Locate the cell with the specified text and output its (X, Y) center coordinate. 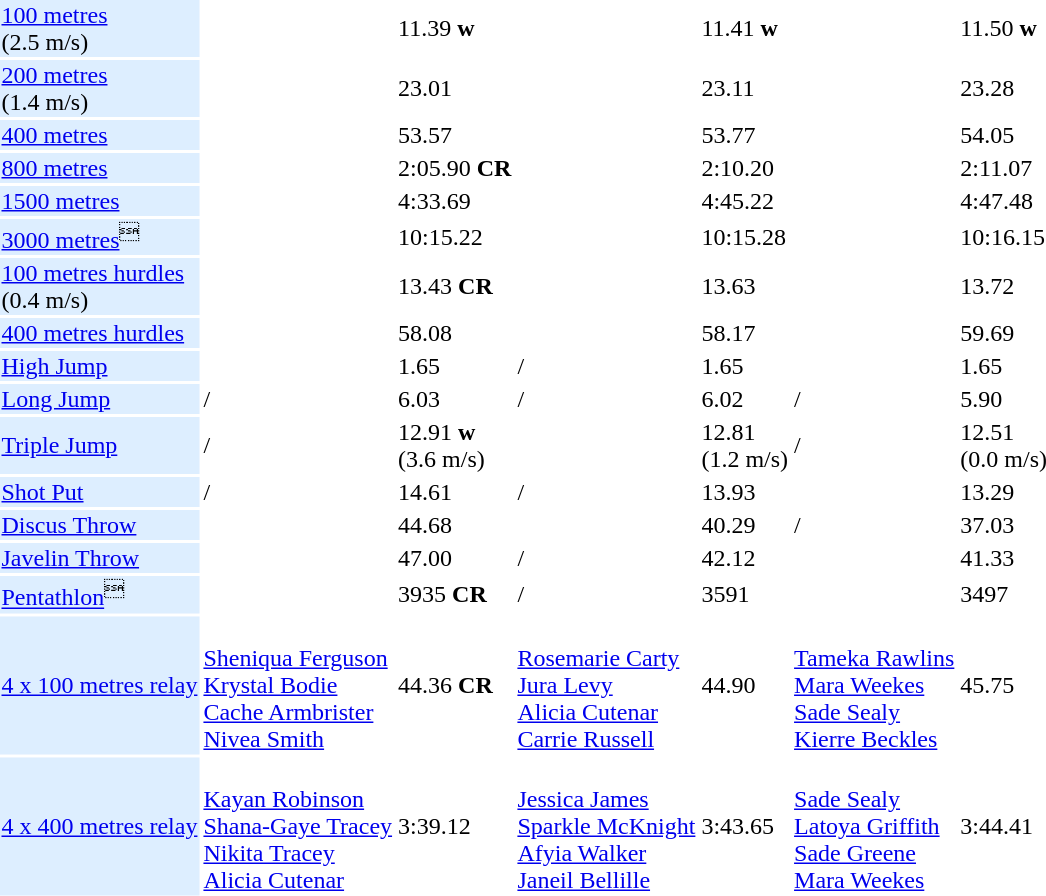
Sade Sealy Latoya Griffith Sade Greene Mara Weekes (874, 826)
47.00 (455, 558)
11.39 w (455, 28)
3:43.65 (745, 826)
Kayan Robinson Shana-Gaye Tracey Nikita Tracey Alicia Cutenar (298, 826)
Rosemarie Carty Jura Levy Alicia Cutenar Carrie Russell (606, 685)
400 metres (100, 135)
800 metres (100, 168)
40.29 (745, 525)
Triple Jump (100, 446)
4 x 100 metres relay (100, 685)
13.43 CR (455, 286)
4:45.22 (745, 201)
2:05.90 CR (455, 168)
13.63 (745, 286)
23.01 (455, 88)
10:15.22 (455, 237)
Jessica James Sparkle McKnight Afyia Walker Janeil Bellille (606, 826)
100 metres hurdles (0.4 m/s) (100, 286)
11.41 w (745, 28)
High Jump (100, 366)
3000 metres (100, 237)
13.93 (745, 492)
200 metres (1.4 m/s) (100, 88)
44.36 CR (455, 685)
58.08 (455, 333)
10:15.28 (745, 237)
42.12 (745, 558)
Pentathlon (100, 594)
4:33.69 (455, 201)
14.61 (455, 492)
53.77 (745, 135)
4 x 400 metres relay (100, 826)
6.03 (455, 399)
44.90 (745, 685)
100 metres (2.5 m/s) (100, 28)
Sheniqua Ferguson Krystal Bodie Cache Armbrister Nivea Smith (298, 685)
12.91 w (3.6 m/s) (455, 446)
1500 metres (100, 201)
400 metres hurdles (100, 333)
Discus Throw (100, 525)
Long Jump (100, 399)
12.81 (1.2 m/s) (745, 446)
6.02 (745, 399)
Tameka Rawlins Mara Weekes Sade Sealy Kierre Beckles (874, 685)
58.17 (745, 333)
23.11 (745, 88)
3:39.12 (455, 826)
Shot Put (100, 492)
3935 CR (455, 594)
Javelin Throw (100, 558)
53.57 (455, 135)
2:10.20 (745, 168)
3591 (745, 594)
44.68 (455, 525)
